Find where the given text appears and provide that cell's center as (X, Y) coordinate. 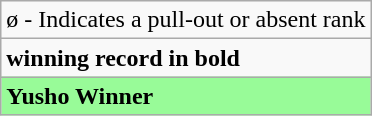
winning record in bold (186, 58)
ø - Indicates a pull-out or absent rank (186, 20)
Yusho Winner (186, 96)
